Detect which cell encompasses the target text, then output its [x, y] center coordinate. 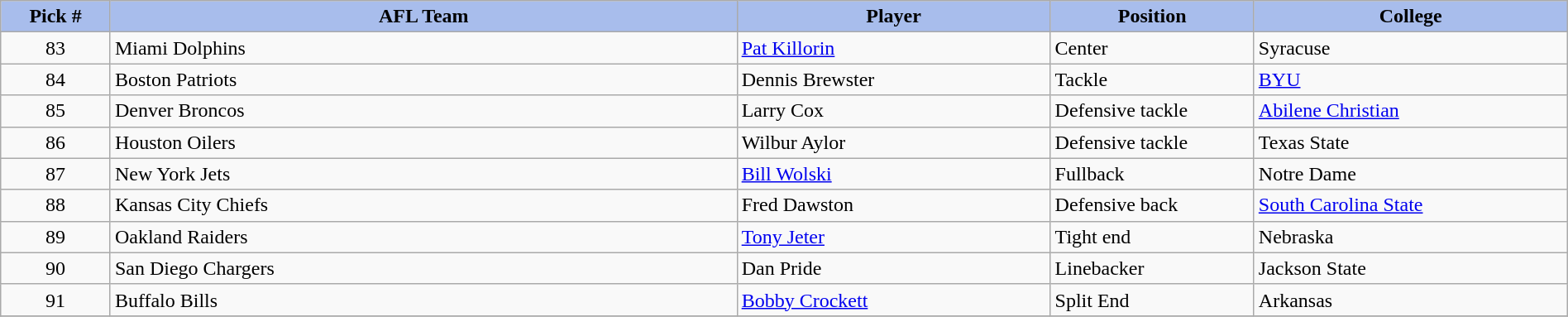
College [1411, 17]
New York Jets [423, 174]
Larry Cox [893, 111]
Miami Dolphins [423, 48]
Dan Pride [893, 268]
San Diego Chargers [423, 268]
Defensive back [1152, 205]
Tight end [1152, 237]
Notre Dame [1411, 174]
86 [56, 142]
Abilene Christian [1411, 111]
Bill Wolski [893, 174]
91 [56, 300]
BYU [1411, 79]
Buffalo Bills [423, 300]
Kansas City Chiefs [423, 205]
83 [56, 48]
Syracuse [1411, 48]
84 [56, 79]
Nebraska [1411, 237]
Denver Broncos [423, 111]
Oakland Raiders [423, 237]
Boston Patriots [423, 79]
Fred Dawston [893, 205]
Tackle [1152, 79]
Houston Oilers [423, 142]
Bobby Crockett [893, 300]
Center [1152, 48]
Pick # [56, 17]
Split End [1152, 300]
Linebacker [1152, 268]
Player [893, 17]
Texas State [1411, 142]
Pat Killorin [893, 48]
Arkansas [1411, 300]
88 [56, 205]
89 [56, 237]
90 [56, 268]
AFL Team [423, 17]
South Carolina State [1411, 205]
Wilbur Aylor [893, 142]
Dennis Brewster [893, 79]
85 [56, 111]
Position [1152, 17]
Fullback [1152, 174]
87 [56, 174]
Tony Jeter [893, 237]
Jackson State [1411, 268]
